Locate the cell with the specified text and output its [X, Y] center coordinate. 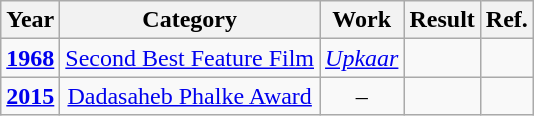
– [362, 96]
Second Best Feature Film [190, 58]
Dadasaheb Phalke Award [190, 96]
2015 [30, 96]
Work [362, 20]
Result [442, 20]
Upkaar [362, 58]
Year [30, 20]
Ref. [506, 20]
1968 [30, 58]
Category [190, 20]
